Return [x, y] of the center of cell containing provided text 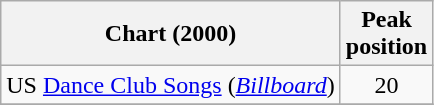
Chart (2000) [171, 34]
20 [386, 85]
Peakposition [386, 34]
US Dance Club Songs (Billboard) [171, 85]
